For the text-containing cell, return its midpoint in [x, y] coordinate format. 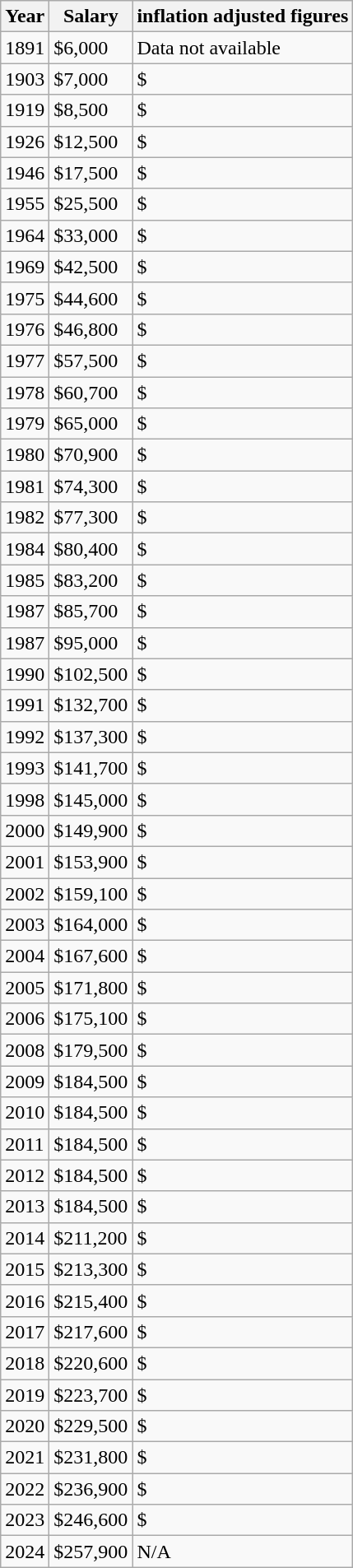
1976 [25, 329]
$164,000 [91, 925]
1980 [25, 455]
N/A [243, 1552]
2006 [25, 1019]
$77,300 [91, 518]
$159,100 [91, 893]
$149,900 [91, 831]
1926 [25, 142]
inflation adjusted figures [243, 16]
2017 [25, 1332]
$102,500 [91, 674]
Salary [91, 16]
$141,700 [91, 768]
$44,600 [91, 298]
$179,500 [91, 1050]
$132,700 [91, 705]
$137,300 [91, 737]
2018 [25, 1363]
2005 [25, 988]
$46,800 [91, 329]
1891 [25, 48]
$231,800 [91, 1458]
$257,900 [91, 1552]
$211,200 [91, 1238]
$236,900 [91, 1489]
1955 [25, 204]
2014 [25, 1238]
$17,500 [91, 173]
$213,300 [91, 1269]
2009 [25, 1082]
$175,100 [91, 1019]
2008 [25, 1050]
1982 [25, 518]
2001 [25, 862]
2013 [25, 1207]
1998 [25, 799]
1978 [25, 393]
$246,600 [91, 1520]
1985 [25, 580]
$57,500 [91, 361]
2002 [25, 893]
$80,400 [91, 549]
2022 [25, 1489]
1975 [25, 298]
2020 [25, 1426]
2010 [25, 1113]
2024 [25, 1552]
$33,000 [91, 235]
$95,000 [91, 643]
2003 [25, 925]
1992 [25, 737]
$229,500 [91, 1426]
$8,500 [91, 110]
$70,900 [91, 455]
$12,500 [91, 142]
2004 [25, 956]
1991 [25, 705]
$65,000 [91, 424]
2023 [25, 1520]
$153,900 [91, 862]
$215,400 [91, 1300]
$167,600 [91, 956]
1993 [25, 768]
$217,600 [91, 1332]
$145,000 [91, 799]
$60,700 [91, 393]
$220,600 [91, 1363]
1979 [25, 424]
2015 [25, 1269]
$85,700 [91, 612]
$25,500 [91, 204]
$223,700 [91, 1395]
1964 [25, 235]
2016 [25, 1300]
1990 [25, 674]
$6,000 [91, 48]
1903 [25, 79]
2012 [25, 1175]
$7,000 [91, 79]
1981 [25, 486]
1969 [25, 267]
1919 [25, 110]
$42,500 [91, 267]
$74,300 [91, 486]
2000 [25, 831]
2019 [25, 1395]
$83,200 [91, 580]
Data not available [243, 48]
Year [25, 16]
1984 [25, 549]
2011 [25, 1144]
1946 [25, 173]
1977 [25, 361]
$171,800 [91, 988]
2021 [25, 1458]
